Search for the cell housing the specified text and yield its [x, y] center coordinate. 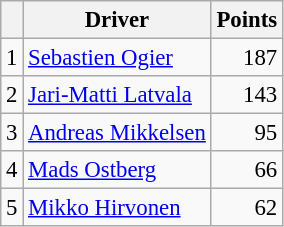
66 [246, 170]
Jari-Matti Latvala [117, 95]
Sebastien Ogier [117, 58]
2 [12, 95]
4 [12, 170]
3 [12, 133]
1 [12, 58]
Mikko Hirvonen [117, 208]
Mads Ostberg [117, 170]
Points [246, 20]
95 [246, 133]
187 [246, 58]
5 [12, 208]
62 [246, 208]
Andreas Mikkelsen [117, 133]
143 [246, 95]
Driver [117, 20]
